Locate the cell with the specified text and output its [X, Y] center coordinate. 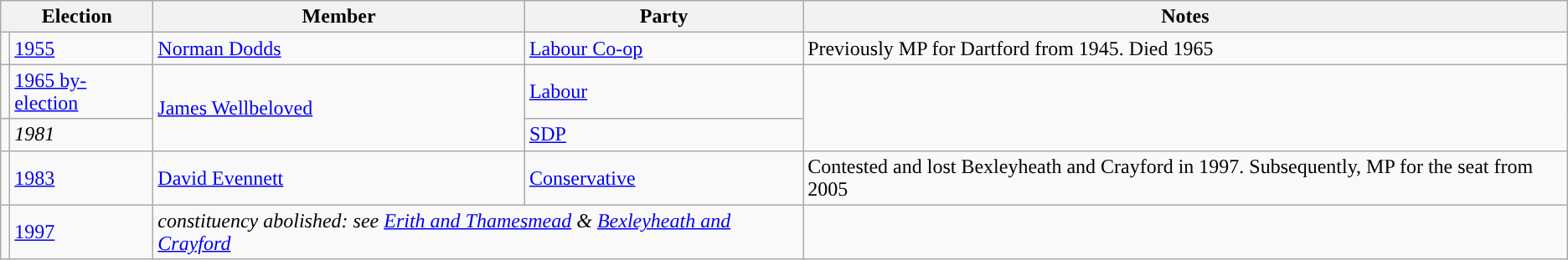
1955 [82, 48]
SDP [663, 135]
Member [339, 17]
Norman Dodds [339, 48]
1983 [82, 177]
Conservative [663, 177]
Notes [1186, 17]
1965 by-election [82, 92]
Labour [663, 92]
Election [77, 17]
Previously MP for Dartford from 1945. Died 1965 [1186, 48]
James Wellbeloved [339, 107]
1981 [82, 135]
1997 [82, 232]
Contested and lost Bexleyheath and Crayford in 1997. Subsequently, MP for the seat from 2005 [1186, 177]
constituency abolished: see Erith and Thamesmead & Bexleyheath and Crayford [478, 232]
Party [663, 17]
David Evennett [339, 177]
Labour Co-op [663, 48]
